Find where the given text appears and provide that cell's center as [X, Y] coordinate. 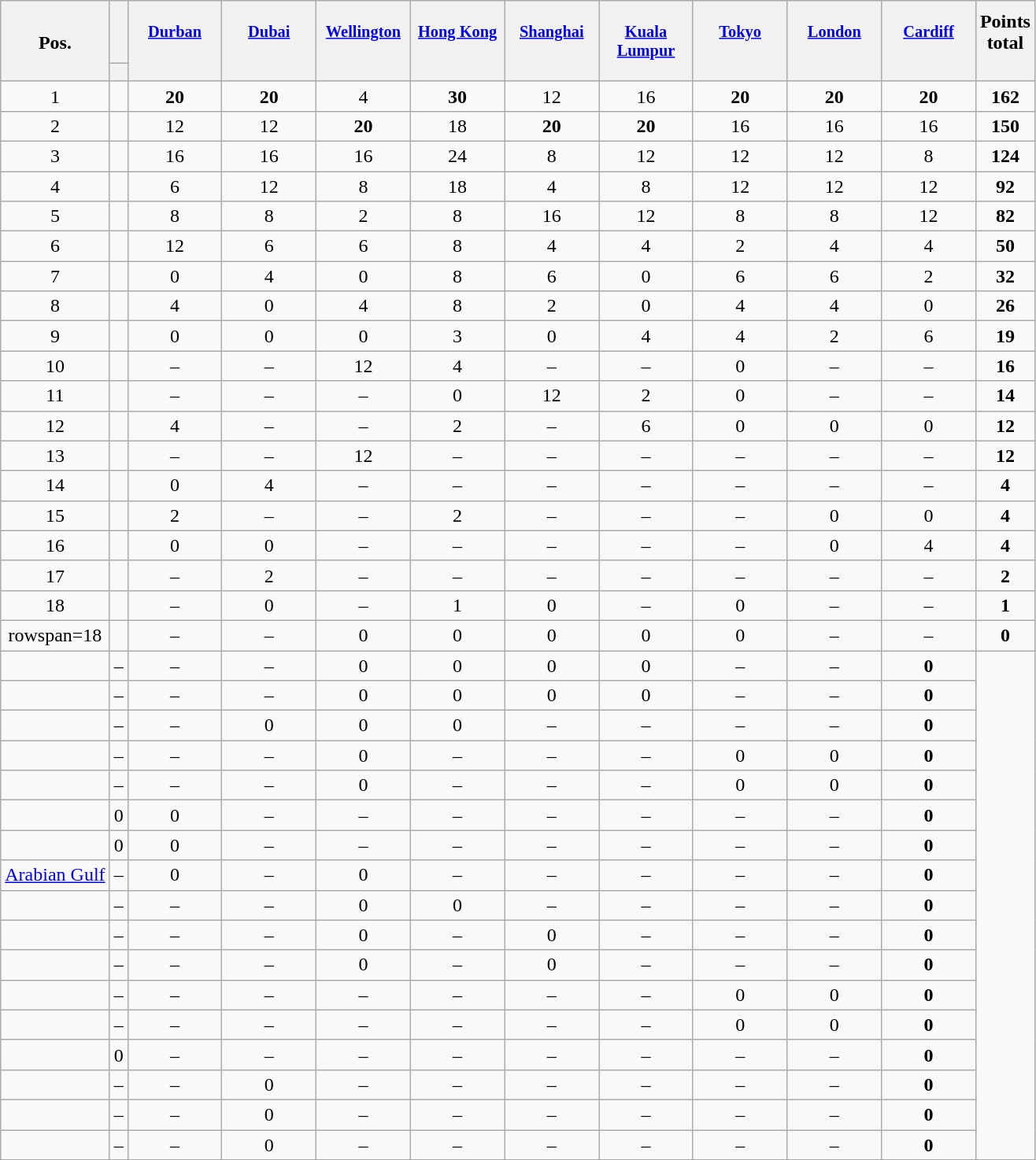
11 [55, 396]
Cardiff [929, 32]
19 [1005, 336]
124 [1005, 156]
5 [55, 216]
24 [457, 156]
32 [1005, 276]
Pos. [55, 32]
13 [55, 456]
Tokyo [740, 32]
rowspan=18 [55, 635]
London [834, 32]
Arabian Gulf [55, 875]
Pointstotal [1005, 32]
92 [1005, 187]
82 [1005, 216]
Wellington [364, 32]
Durban [175, 32]
10 [55, 366]
Shanghai [552, 32]
50 [1005, 246]
Kuala Lumpur [646, 32]
30 [457, 96]
17 [55, 575]
15 [55, 515]
9 [55, 336]
26 [1005, 306]
Hong Kong [457, 32]
150 [1005, 126]
7 [55, 276]
162 [1005, 96]
Dubai [269, 32]
